Detect which cell encompasses the target text, then output its [x, y] center coordinate. 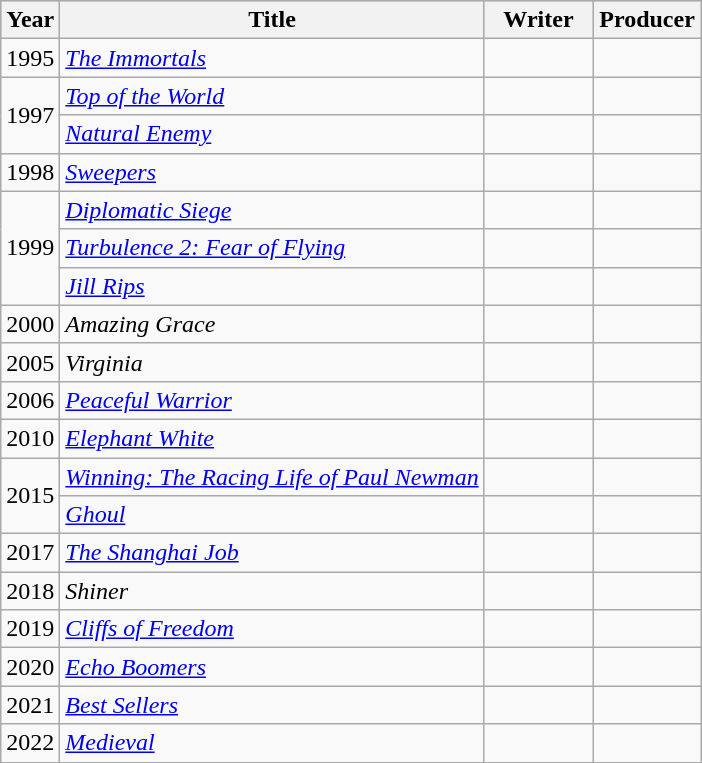
2019 [30, 629]
Year [30, 20]
1995 [30, 58]
Natural Enemy [272, 134]
Top of the World [272, 96]
The Immortals [272, 58]
Ghoul [272, 515]
Diplomatic Siege [272, 210]
2020 [30, 667]
Shiner [272, 591]
Echo Boomers [272, 667]
The Shanghai Job [272, 553]
1999 [30, 248]
2006 [30, 400]
Winning: The Racing Life of Paul Newman [272, 477]
2017 [30, 553]
Jill Rips [272, 286]
Peaceful Warrior [272, 400]
2005 [30, 362]
Virginia [272, 362]
Writer [538, 20]
Medieval [272, 743]
Cliffs of Freedom [272, 629]
2015 [30, 496]
Producer [648, 20]
2022 [30, 743]
Turbulence 2: Fear of Flying [272, 248]
Title [272, 20]
Best Sellers [272, 705]
2021 [30, 705]
Sweepers [272, 172]
Elephant White [272, 438]
Amazing Grace [272, 324]
2018 [30, 591]
1998 [30, 172]
1997 [30, 115]
2010 [30, 438]
2000 [30, 324]
